Locate the cell with the specified text and output its [X, Y] center coordinate. 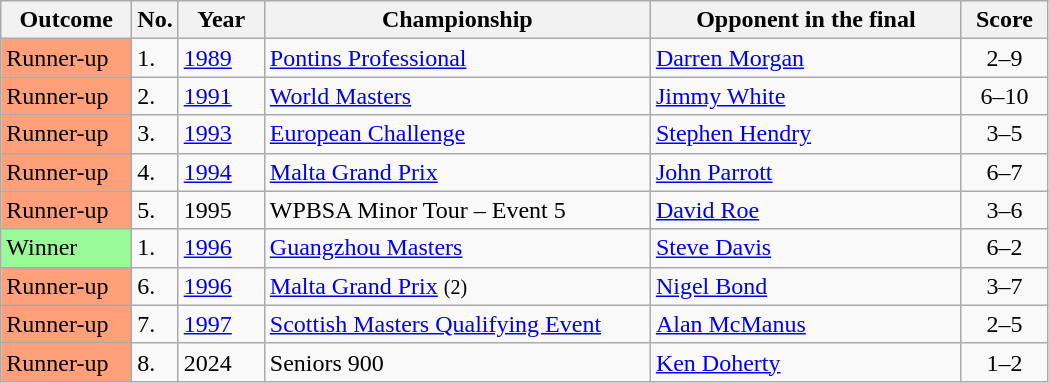
6. [155, 286]
No. [155, 20]
David Roe [806, 210]
1993 [221, 134]
Malta Grand Prix [457, 172]
6–7 [1004, 172]
6–2 [1004, 248]
Jimmy White [806, 96]
Scottish Masters Qualifying Event [457, 324]
2024 [221, 362]
Steve Davis [806, 248]
John Parrott [806, 172]
Ken Doherty [806, 362]
2–9 [1004, 58]
1994 [221, 172]
3–6 [1004, 210]
7. [155, 324]
1995 [221, 210]
8. [155, 362]
Pontins Professional [457, 58]
Championship [457, 20]
3–7 [1004, 286]
Outcome [66, 20]
Malta Grand Prix (2) [457, 286]
WPBSA Minor Tour – Event 5 [457, 210]
2–5 [1004, 324]
2. [155, 96]
European Challenge [457, 134]
Alan McManus [806, 324]
Score [1004, 20]
6–10 [1004, 96]
Opponent in the final [806, 20]
4. [155, 172]
World Masters [457, 96]
1–2 [1004, 362]
Nigel Bond [806, 286]
Darren Morgan [806, 58]
Winner [66, 248]
3–5 [1004, 134]
Stephen Hendry [806, 134]
5. [155, 210]
Seniors 900 [457, 362]
3. [155, 134]
1989 [221, 58]
Guangzhou Masters [457, 248]
1991 [221, 96]
Year [221, 20]
1997 [221, 324]
